Locate the cell with the specified text and output its [x, y] center coordinate. 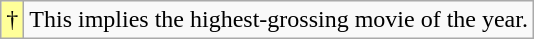
† [12, 20]
This implies the highest-grossing movie of the year. [279, 20]
